Locate the cell with the specified text and output its [X, Y] center coordinate. 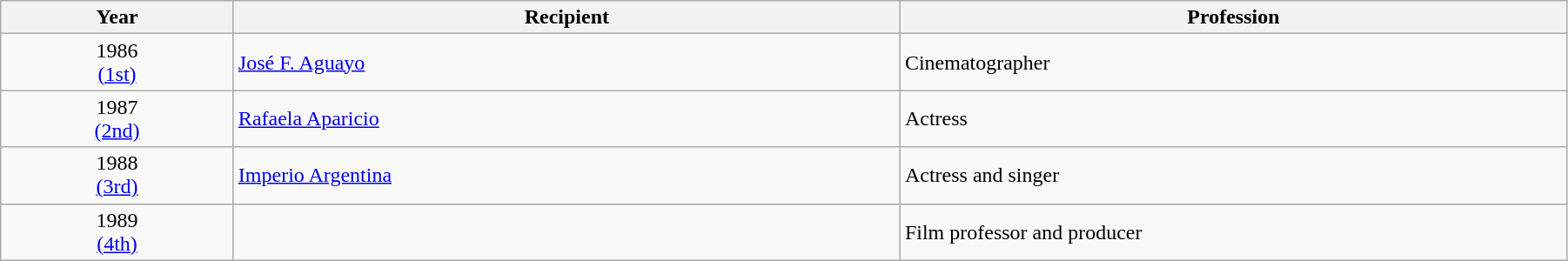
Profession [1233, 17]
1987(2nd) [117, 118]
1986(1st) [117, 63]
Actress and singer [1233, 176]
Imperio Argentina [566, 176]
1988(3rd) [117, 176]
Rafaela Aparicio [566, 118]
José F. Aguayo [566, 63]
Recipient [566, 17]
Film professor and producer [1233, 231]
Year [117, 17]
Cinematographer [1233, 63]
1989(4th) [117, 231]
Actress [1233, 118]
